Determine the [X, Y] coordinate at the center of the cell enclosing the given text.  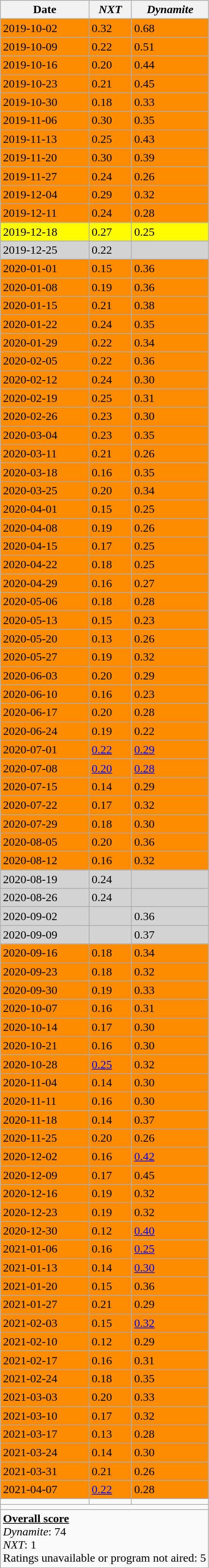
2019-10-09 [45, 47]
2020-12-09 [45, 1175]
2021-03-24 [45, 1453]
2020-05-13 [45, 620]
2020-02-12 [45, 380]
2020-11-11 [45, 1101]
2020-09-30 [45, 990]
2021-01-20 [45, 1286]
2021-02-17 [45, 1360]
2020-02-19 [45, 398]
2020-04-22 [45, 565]
2020-01-15 [45, 306]
0.43 [170, 139]
2020-12-02 [45, 1157]
2020-08-05 [45, 842]
0.68 [170, 28]
2020-09-16 [45, 953]
0.42 [170, 1157]
2019-12-18 [45, 232]
2020-12-30 [45, 1231]
Dynamite [170, 10]
2020-06-24 [45, 731]
2021-03-03 [45, 1397]
2020-06-17 [45, 713]
2020-07-22 [45, 805]
2020-07-01 [45, 749]
0.38 [170, 306]
2020-09-09 [45, 935]
2020-07-29 [45, 824]
2019-11-13 [45, 139]
2021-02-24 [45, 1378]
2021-01-06 [45, 1249]
2019-10-02 [45, 28]
2019-12-04 [45, 194]
2019-10-30 [45, 102]
2020-01-01 [45, 269]
2020-08-12 [45, 861]
2020-02-26 [45, 417]
2020-10-21 [45, 1045]
0.40 [170, 1231]
2021-03-10 [45, 1416]
2021-03-17 [45, 1434]
NXT [111, 10]
2020-05-06 [45, 602]
2020-03-11 [45, 453]
2019-10-16 [45, 65]
2019-11-27 [45, 176]
2020-11-04 [45, 1082]
2020-10-14 [45, 1027]
2019-11-06 [45, 121]
2020-05-27 [45, 657]
2020-09-02 [45, 916]
2020-10-28 [45, 1064]
2020-03-25 [45, 490]
2020-03-18 [45, 472]
2020-08-19 [45, 879]
2020-06-03 [45, 676]
2020-01-22 [45, 324]
2019-12-11 [45, 213]
2021-02-10 [45, 1342]
2020-04-08 [45, 527]
2020-03-04 [45, 435]
Date [45, 10]
2021-01-27 [45, 1305]
2020-04-01 [45, 509]
2020-12-23 [45, 1212]
2021-02-03 [45, 1323]
2020-07-08 [45, 768]
2020-12-16 [45, 1194]
Overall scoreDynamite: 74NXT: 1Ratings unavailable or program not aired: 5 [105, 1539]
2019-12-25 [45, 250]
2021-04-07 [45, 1490]
2020-06-10 [45, 694]
2021-03-31 [45, 1471]
2020-08-26 [45, 898]
2020-07-15 [45, 786]
2020-04-29 [45, 583]
2021-01-13 [45, 1268]
2020-11-25 [45, 1138]
0.51 [170, 47]
0.39 [170, 157]
2020-01-08 [45, 287]
2020-01-29 [45, 343]
2019-10-23 [45, 84]
2020-09-23 [45, 972]
2019-11-20 [45, 157]
0.44 [170, 65]
2020-10-07 [45, 1009]
2020-05-20 [45, 639]
2020-11-18 [45, 1119]
2020-02-05 [45, 361]
2020-04-15 [45, 546]
